Return (x, y) of the center of cell containing provided text 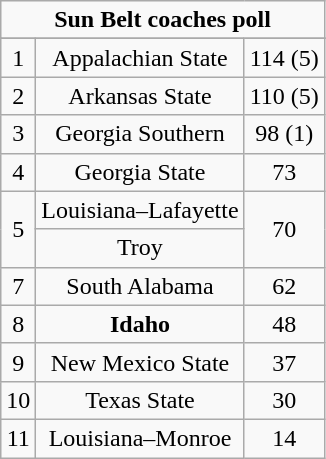
30 (284, 400)
Texas State (140, 400)
62 (284, 286)
Appalachian State (140, 58)
Georgia State (140, 172)
11 (18, 438)
73 (284, 172)
Sun Belt coaches poll (163, 20)
10 (18, 400)
4 (18, 172)
Idaho (140, 324)
Arkansas State (140, 96)
New Mexico State (140, 362)
7 (18, 286)
Louisiana–Lafayette (140, 210)
3 (18, 134)
South Alabama (140, 286)
1 (18, 58)
14 (284, 438)
48 (284, 324)
2 (18, 96)
Georgia Southern (140, 134)
5 (18, 229)
Louisiana–Monroe (140, 438)
8 (18, 324)
37 (284, 362)
9 (18, 362)
70 (284, 229)
98 (1) (284, 134)
110 (5) (284, 96)
Troy (140, 248)
114 (5) (284, 58)
